For the text-containing cell, return its midpoint in [x, y] coordinate format. 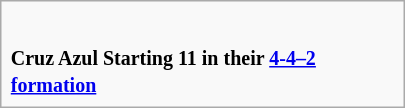
Cruz Azul Starting 11 in their 4-4–2 formation [202, 70]
